Capture the cell that displays the provided text and extract its (X, Y) central coordinate. 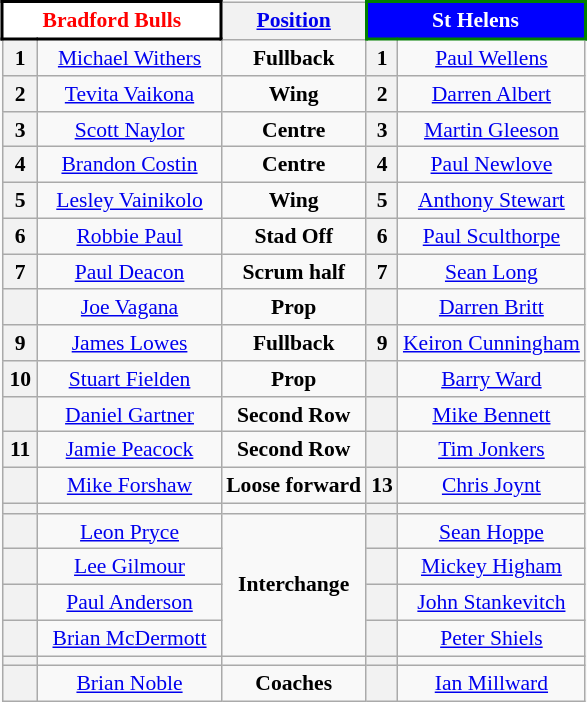
Robbie Paul (130, 236)
10 (20, 379)
Barry Ward (492, 379)
Scott Naylor (130, 129)
Keiron Cunningham (492, 343)
Tevita Vaikona (130, 94)
St Helens (476, 20)
Daniel Gartner (130, 414)
Paul Newlove (492, 165)
John Stankevitch (492, 602)
James Lowes (130, 343)
11 (20, 450)
Darren Albert (492, 94)
Leon Pryce (130, 531)
Stad Off (294, 236)
Anthony Stewart (492, 200)
Mickey Higham (492, 567)
Peter Shiels (492, 638)
Coaches (294, 684)
Paul Deacon (130, 272)
Brandon Costin (130, 165)
Interchange (294, 584)
Sean Long (492, 272)
Mike Forshaw (130, 485)
Martin Gleeson (492, 129)
Paul Anderson (130, 602)
Lee Gilmour (130, 567)
Tim Jonkers (492, 450)
Sean Hoppe (492, 531)
Loose forward (294, 485)
Darren Britt (492, 307)
Lesley Vainikolo (130, 200)
Brian Noble (130, 684)
Paul Sculthorpe (492, 236)
Jamie Peacock (130, 450)
Paul Wellens (492, 57)
Stuart Fielden (130, 379)
Mike Bennett (492, 414)
Brian McDermott (130, 638)
Joe Vagana (130, 307)
Michael Withers (130, 57)
Ian Millward (492, 684)
Bradford Bulls (112, 20)
Chris Joynt (492, 485)
Scrum half (294, 272)
13 (382, 485)
Position (294, 20)
